Extract the (X, Y) coordinate from the center of the cell holding the provided text.  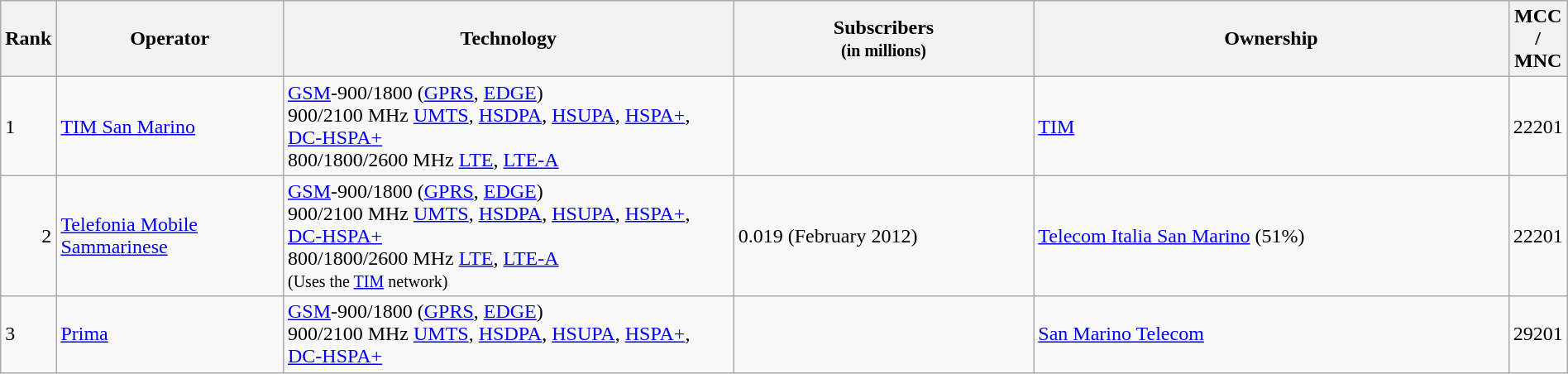
TIM San Marino (170, 126)
GSM-900/1800 (GPRS, EDGE)900/2100 MHz UMTS, HSDPA, HSUPA, HSPA+, DC-HSPA+800/1800/2600 MHz LTE, LTE-A (508, 126)
MCC / MNC (1538, 39)
San Marino Telecom (1271, 334)
Technology (508, 39)
0.019 (February 2012) (883, 236)
Rank (28, 39)
Subscribers(in millions) (883, 39)
3 (28, 334)
GSM-900/1800 (GPRS, EDGE)900/2100 MHz UMTS, HSDPA, HSUPA, HSPA+, DC-HSPA+ (508, 334)
2 (28, 236)
GSM-900/1800 (GPRS, EDGE)900/2100 MHz UMTS, HSDPA, HSUPA, HSPA+, DC-HSPA+800/1800/2600 MHz LTE, LTE-A(Uses the TIM network) (508, 236)
Telefonia Mobile Sammarinese (170, 236)
Operator (170, 39)
TIM (1271, 126)
1 (28, 126)
29201 (1538, 334)
Telecom Italia San Marino (51%) (1271, 236)
Prima (170, 334)
Ownership (1271, 39)
